Output the [X, Y] coordinate of the center of the cell containing the given text.  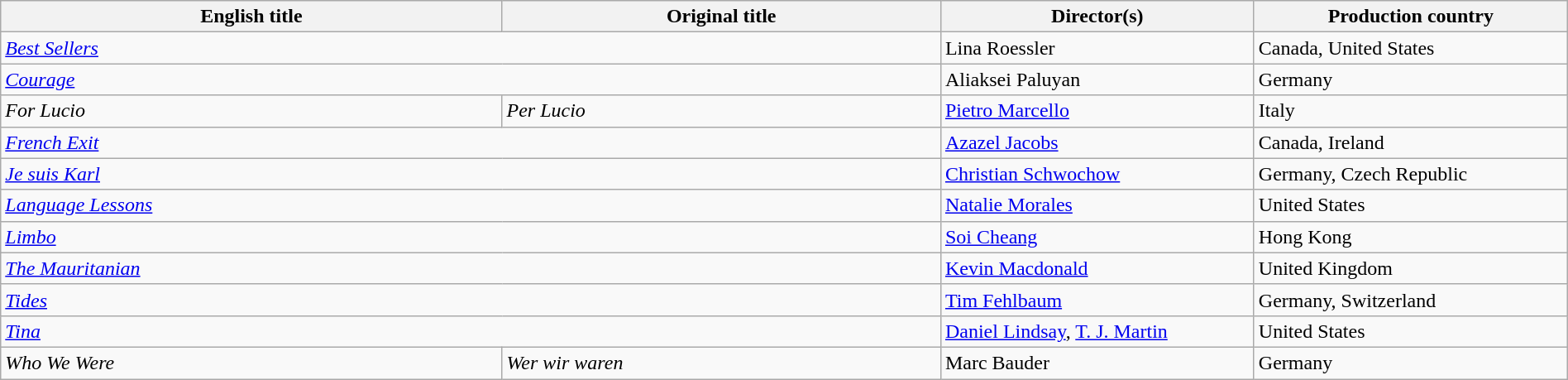
Wer wir waren [721, 363]
Italy [1411, 111]
Hong Kong [1411, 237]
Per Lucio [721, 111]
Who We Were [251, 363]
Marc Bauder [1097, 363]
Azazel Jacobs [1097, 142]
Germany, Czech Republic [1411, 174]
Tim Fehlbaum [1097, 300]
English title [251, 17]
Tina [471, 331]
Je suis Karl [471, 174]
Language Lessons [471, 205]
Lina Roessler [1097, 48]
Tides [471, 300]
Germany, Switzerland [1411, 300]
Original title [721, 17]
Limbo [471, 237]
Canada, United States [1411, 48]
Christian Schwochow [1097, 174]
United Kingdom [1411, 268]
The Mauritanian [471, 268]
Best Sellers [471, 48]
Courage [471, 79]
Daniel Lindsay, T. J. Martin [1097, 331]
French Exit [471, 142]
Kevin Macdonald [1097, 268]
Pietro Marcello [1097, 111]
For Lucio [251, 111]
Canada, Ireland [1411, 142]
Natalie Morales [1097, 205]
Production country [1411, 17]
Soi Cheang [1097, 237]
Aliaksei Paluyan [1097, 79]
Director(s) [1097, 17]
